Extract the (x, y) coordinate from the center of the cell holding the provided text.  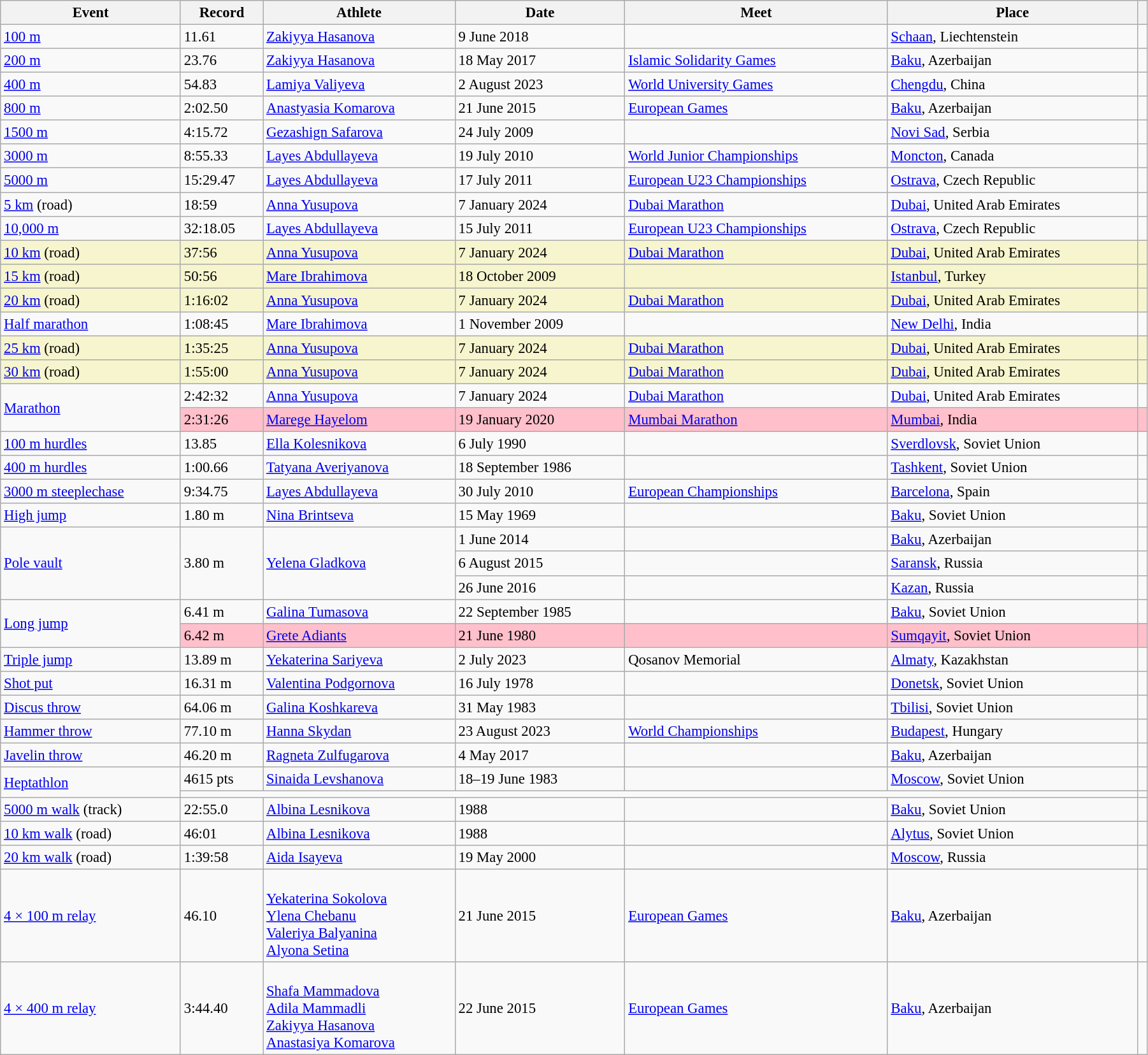
Shot put (90, 684)
22 June 2015 (540, 1008)
1 June 2014 (540, 540)
Saransk, Russia (1012, 564)
Hammer throw (90, 731)
Meet (756, 13)
22 September 1985 (540, 612)
World Junior Championships (756, 156)
18–19 June 1983 (540, 779)
1:55:00 (222, 372)
15:29.47 (222, 180)
2 August 2023 (540, 85)
Shafa MammadovaAdila MammadliZakiyya HasanovaAnastasiya Komarova (359, 1008)
Chengdu, China (1012, 85)
3000 m (90, 156)
3:44.40 (222, 1008)
5000 m walk (track) (90, 810)
64.06 m (222, 707)
10 km (road) (90, 252)
18 May 2017 (540, 61)
Qosanov Memorial (756, 659)
2:02.50 (222, 108)
Alytus, Soviet Union (1012, 834)
19 January 2020 (540, 420)
9 June 2018 (540, 37)
1:35:25 (222, 348)
4:15.72 (222, 133)
Sverdlovsk, Soviet Union (1012, 444)
Place (1012, 13)
32:18.05 (222, 228)
1 November 2009 (540, 324)
Sinaida Levshanova (359, 779)
50:56 (222, 276)
6.42 m (222, 635)
5 km (road) (90, 205)
1:00.66 (222, 468)
20 km (road) (90, 300)
30 km (road) (90, 372)
23 August 2023 (540, 731)
Kazan, Russia (1012, 587)
Moscow, Soviet Union (1012, 779)
6.41 m (222, 612)
Anastyasia Komarova (359, 108)
54.83 (222, 85)
15 July 2011 (540, 228)
13.89 m (222, 659)
Lamiya Valiyeva (359, 85)
Nina Brintseva (359, 515)
5000 m (90, 180)
26 June 2016 (540, 587)
World Championships (756, 731)
High jump (90, 515)
10,000 m (90, 228)
Yekaterina Sariyeva (359, 659)
Budapest, Hungary (1012, 731)
6 August 2015 (540, 564)
Tbilisi, Soviet Union (1012, 707)
European Championships (756, 492)
Tashkent, Soviet Union (1012, 468)
Schaan, Liechtenstein (1012, 37)
Heptathlon (90, 782)
Yelena Gladkova (359, 563)
200 m (90, 61)
18:59 (222, 205)
30 July 2010 (540, 492)
2:42:32 (222, 396)
Gezashign Safarova (359, 133)
19 May 2000 (540, 858)
Sumqayit, Soviet Union (1012, 635)
Mumbai, India (1012, 420)
Moscow, Russia (1012, 858)
16.31 m (222, 684)
46.20 m (222, 755)
21 June 1980 (540, 635)
Almaty, Kazakhstan (1012, 659)
3000 m steeplechase (90, 492)
Islamic Solidarity Games (756, 61)
24 July 2009 (540, 133)
16 July 1978 (540, 684)
4 × 100 m relay (90, 916)
4615 pts (222, 779)
World University Games (756, 85)
1:16:02 (222, 300)
46.10 (222, 916)
Athlete (359, 13)
Grete Adiants (359, 635)
2 July 2023 (540, 659)
Donetsk, Soviet Union (1012, 684)
25 km (road) (90, 348)
4 May 2017 (540, 755)
1.80 m (222, 515)
77.10 m (222, 731)
Galina Tumasova (359, 612)
Yekaterina SokolovaYlena ChebanuValeriya BalyaninaAlyona Setina (359, 916)
22:55.0 (222, 810)
15 km (road) (90, 276)
11.61 (222, 37)
1500 m (90, 133)
Discus throw (90, 707)
Half marathon (90, 324)
100 m hurdles (90, 444)
3.80 m (222, 563)
2:31:26 (222, 420)
Galina Koshkareva (359, 707)
Marege Hayelom (359, 420)
Ella Kolesnikova (359, 444)
46:01 (222, 834)
New Delhi, India (1012, 324)
100 m (90, 37)
19 July 2010 (540, 156)
Valentina Podgornova (359, 684)
6 July 1990 (540, 444)
Long jump (90, 623)
Moncton, Canada (1012, 156)
18 September 1986 (540, 468)
Triple jump (90, 659)
1:08:45 (222, 324)
31 May 1983 (540, 707)
Hanna Skydan (359, 731)
Mumbai Marathon (756, 420)
Record (222, 13)
8:55.33 (222, 156)
Date (540, 13)
Javelin throw (90, 755)
1:39:58 (222, 858)
Ragneta Zulfugarova (359, 755)
9:34.75 (222, 492)
23.76 (222, 61)
20 km walk (road) (90, 858)
Novi Sad, Serbia (1012, 133)
Pole vault (90, 563)
15 May 1969 (540, 515)
400 m hurdles (90, 468)
Aida Isayeva (359, 858)
Tatyana Averiyanova (359, 468)
Marathon (90, 408)
400 m (90, 85)
17 July 2011 (540, 180)
Event (90, 13)
4 × 400 m relay (90, 1008)
800 m (90, 108)
Barcelona, Spain (1012, 492)
Istanbul, Turkey (1012, 276)
18 October 2009 (540, 276)
13.85 (222, 444)
37:56 (222, 252)
10 km walk (road) (90, 834)
